Determine the (X, Y) coordinate at the center of the cell enclosing the given text.  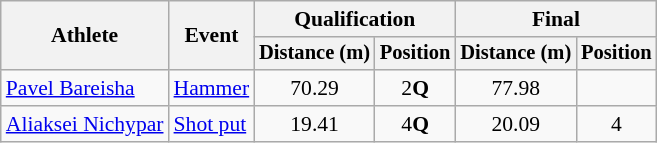
20.09 (516, 124)
Pavel Bareisha (85, 88)
19.41 (314, 124)
Hammer (212, 88)
Aliaksei Nichypar (85, 124)
77.98 (516, 88)
4Q (415, 124)
70.29 (314, 88)
Shot put (212, 124)
Event (212, 36)
4 (616, 124)
Qualification (354, 19)
2Q (415, 88)
Athlete (85, 36)
Final (556, 19)
